Extract the (X, Y) coordinate from the center of the cell holding the provided text.  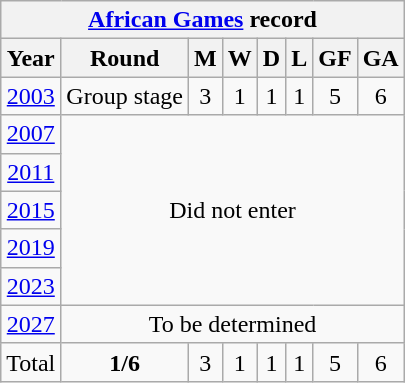
GF (335, 58)
M (206, 58)
Total (31, 362)
2015 (31, 210)
To be determined (232, 324)
Year (31, 58)
Did not enter (232, 210)
2011 (31, 172)
D (271, 58)
Round (125, 58)
2003 (31, 96)
1/6 (125, 362)
W (240, 58)
2007 (31, 134)
African Games record (202, 20)
L (300, 58)
2019 (31, 248)
2023 (31, 286)
Group stage (125, 96)
GA (380, 58)
2027 (31, 324)
